Extract the (x, y) coordinate from the center of the cell holding the provided text.  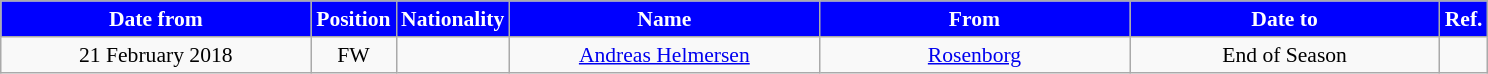
From (974, 19)
Name (664, 19)
Date to (1285, 19)
Date from (156, 19)
Nationality (452, 19)
Ref. (1464, 19)
End of Season (1285, 55)
Rosenborg (974, 55)
Position (354, 19)
FW (354, 55)
21 February 2018 (156, 55)
Andreas Helmersen (664, 55)
